Provide the [X, Y] coordinate of the cell's center where the given text is located.  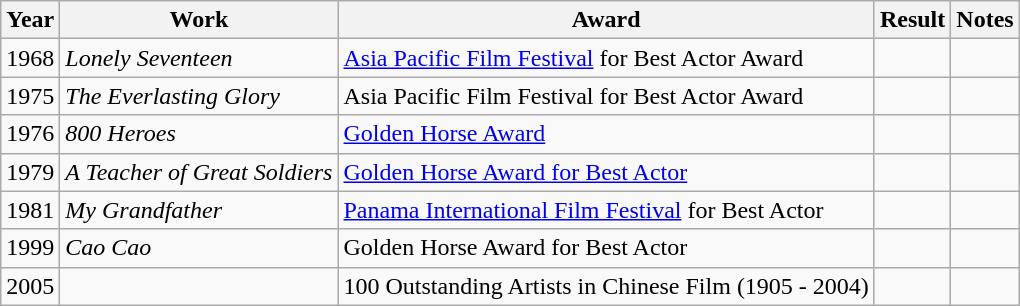
1976 [30, 134]
1975 [30, 96]
My Grandfather [199, 210]
Panama International Film Festival for Best Actor [606, 210]
1979 [30, 172]
1999 [30, 248]
1981 [30, 210]
The Everlasting Glory [199, 96]
Result [912, 20]
Lonely Seventeen [199, 58]
2005 [30, 286]
Award [606, 20]
800 Heroes [199, 134]
Notes [985, 20]
Golden Horse Award [606, 134]
Year [30, 20]
1968 [30, 58]
A Teacher of Great Soldiers [199, 172]
100 Outstanding Artists in Chinese Film (1905 - 2004) [606, 286]
Cao Cao [199, 248]
Work [199, 20]
